Find where the given text appears and provide that cell's center as [X, Y] coordinate. 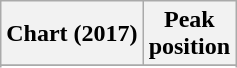
Peak position [189, 34]
Chart (2017) [72, 34]
